Return the (x, y) coordinate for the center point of the cell that contains the specified text.  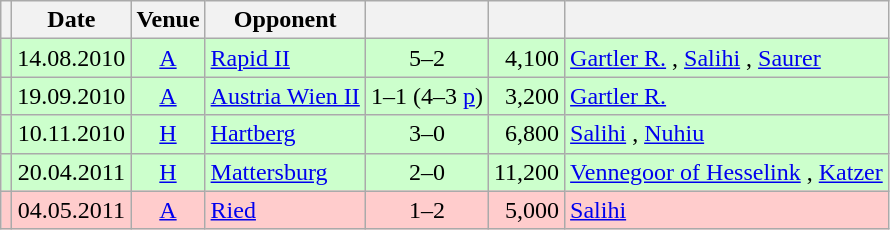
Hartberg (285, 134)
Gartler R. (727, 96)
04.05.2011 (72, 210)
3,200 (526, 96)
4,100 (526, 58)
1–2 (426, 210)
Venue (168, 20)
Gartler R. , Salihi , Saurer (727, 58)
Vennegoor of Hesselink , Katzer (727, 172)
2–0 (426, 172)
3–0 (426, 134)
10.11.2010 (72, 134)
20.04.2011 (72, 172)
5–2 (426, 58)
11,200 (526, 172)
1–1 (4–3 p) (426, 96)
5,000 (526, 210)
Mattersburg (285, 172)
Rapid II (285, 58)
Date (72, 20)
6,800 (526, 134)
19.09.2010 (72, 96)
Salihi , Nuhiu (727, 134)
Opponent (285, 20)
Ried (285, 210)
14.08.2010 (72, 58)
Salihi (727, 210)
Austria Wien II (285, 96)
